Return the (X, Y) coordinate for the center point of the cell that contains the specified text.  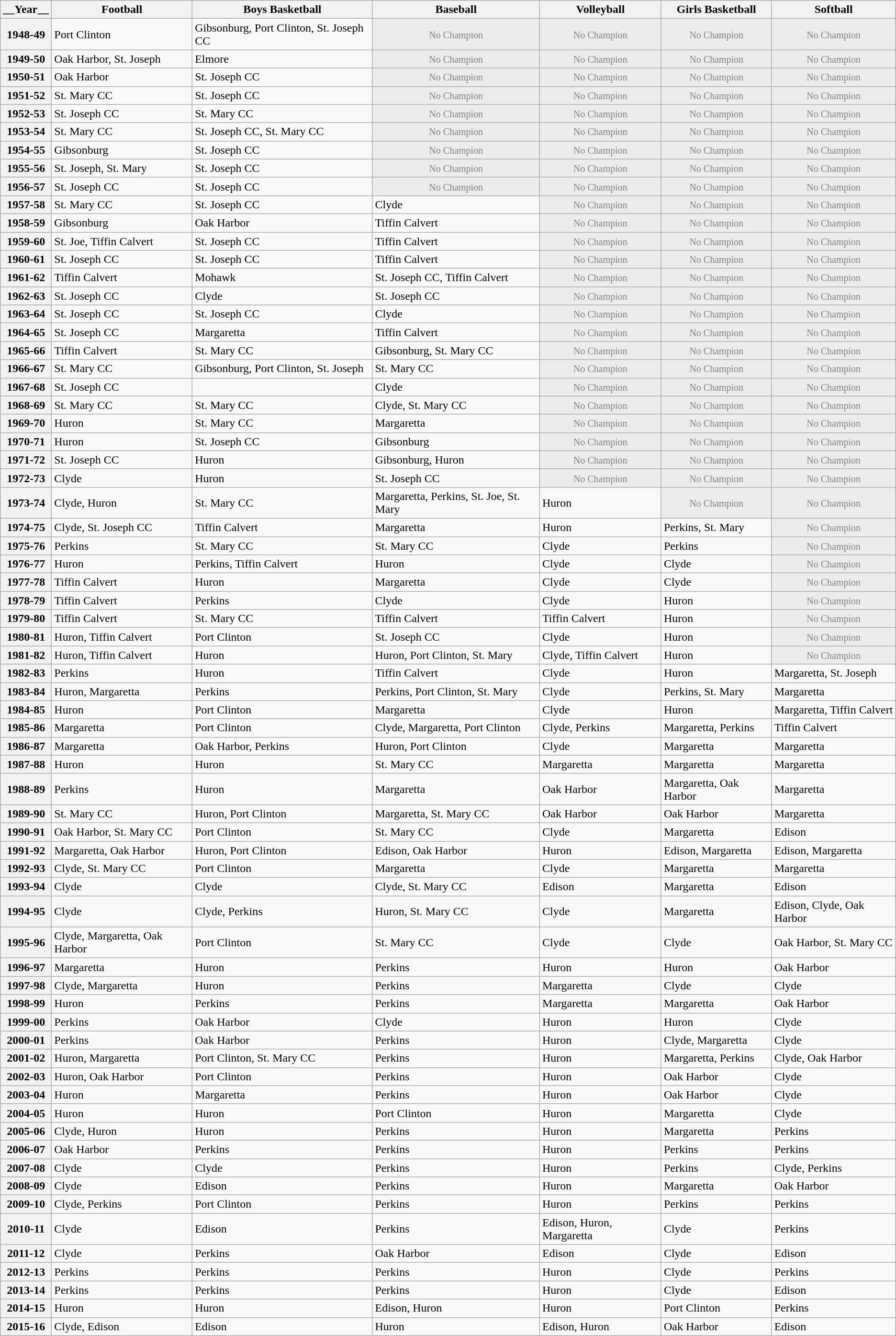
Margaretta, St. Joseph (834, 673)
2014-15 (26, 1308)
2012-13 (26, 1272)
2008-09 (26, 1186)
Clyde, Margaretta, Oak Harbor (122, 942)
1998-99 (26, 1004)
2003-04 (26, 1095)
Huron, Oak Harbor (122, 1076)
Mohawk (282, 278)
1973-74 (26, 503)
Margaretta, Perkins, St. Joe, St. Mary (456, 503)
1986-87 (26, 746)
Oak Harbor, Perkins (282, 746)
2009-10 (26, 1204)
Gibsonburg, Huron (456, 460)
1975-76 (26, 545)
1960-61 (26, 260)
Clyde, St. Joseph CC (122, 527)
2006-07 (26, 1149)
1950-51 (26, 77)
1948-49 (26, 34)
Volleyball (601, 10)
__Year__ (26, 10)
1993-94 (26, 887)
1983-84 (26, 691)
1974-75 (26, 527)
2013-14 (26, 1290)
1980-81 (26, 637)
Girls Basketball (716, 10)
1999-00 (26, 1022)
St. Joe, Tiffin Calvert (122, 241)
1969-70 (26, 423)
Huron, Port Clinton, St. Mary (456, 655)
1958-59 (26, 223)
2011-12 (26, 1254)
1955-56 (26, 168)
1979-80 (26, 619)
1970-71 (26, 442)
1967-68 (26, 387)
1994-95 (26, 912)
Elmore (282, 59)
Baseball (456, 10)
Clyde, Margaretta, Port Clinton (456, 728)
Gibsonburg, Port Clinton, St. Joseph CC (282, 34)
1997-98 (26, 985)
Gibsonburg, Port Clinton, St. Joseph (282, 369)
2004-05 (26, 1113)
1987-88 (26, 764)
Softball (834, 10)
1963-64 (26, 314)
Margaretta, St. Mary CC (456, 814)
Clyde, Oak Harbor (834, 1058)
1965-66 (26, 351)
Margaretta, Tiffin Calvert (834, 710)
1959-60 (26, 241)
1972-73 (26, 478)
Edison, Clyde, Oak Harbor (834, 912)
Perkins, Port Clinton, St. Mary (456, 691)
Clyde, Tiffin Calvert (601, 655)
1984-85 (26, 710)
1961-62 (26, 278)
1949-50 (26, 59)
Port Clinton, St. Mary CC (282, 1058)
1962-63 (26, 296)
St. Joseph, St. Mary (122, 168)
1954-55 (26, 150)
Gibsonburg, St. Mary CC (456, 351)
1964-65 (26, 332)
1988-89 (26, 789)
Clyde, Edison (122, 1326)
1951-52 (26, 95)
1990-91 (26, 832)
2002-03 (26, 1076)
2001-02 (26, 1058)
1977-78 (26, 582)
1992-93 (26, 869)
Football (122, 10)
1957-58 (26, 204)
2000-01 (26, 1040)
Perkins, Tiffin Calvert (282, 564)
2007-08 (26, 1168)
St. Joseph CC, Tiffin Calvert (456, 278)
2010-11 (26, 1229)
1971-72 (26, 460)
Huron, St. Mary CC (456, 912)
1956-57 (26, 186)
1995-96 (26, 942)
1991-92 (26, 850)
Boys Basketball (282, 10)
1968-69 (26, 405)
1952-53 (26, 113)
Edison, Oak Harbor (456, 850)
1966-67 (26, 369)
Edison, Huron, Margaretta (601, 1229)
2015-16 (26, 1326)
1978-79 (26, 600)
1982-83 (26, 673)
1981-82 (26, 655)
Oak Harbor, St. Joseph (122, 59)
2005-06 (26, 1131)
1953-54 (26, 132)
1989-90 (26, 814)
St. Joseph CC, St. Mary CC (282, 132)
1985-86 (26, 728)
1996-97 (26, 967)
1976-77 (26, 564)
